Locate the cell with the specified text and output its (X, Y) center coordinate. 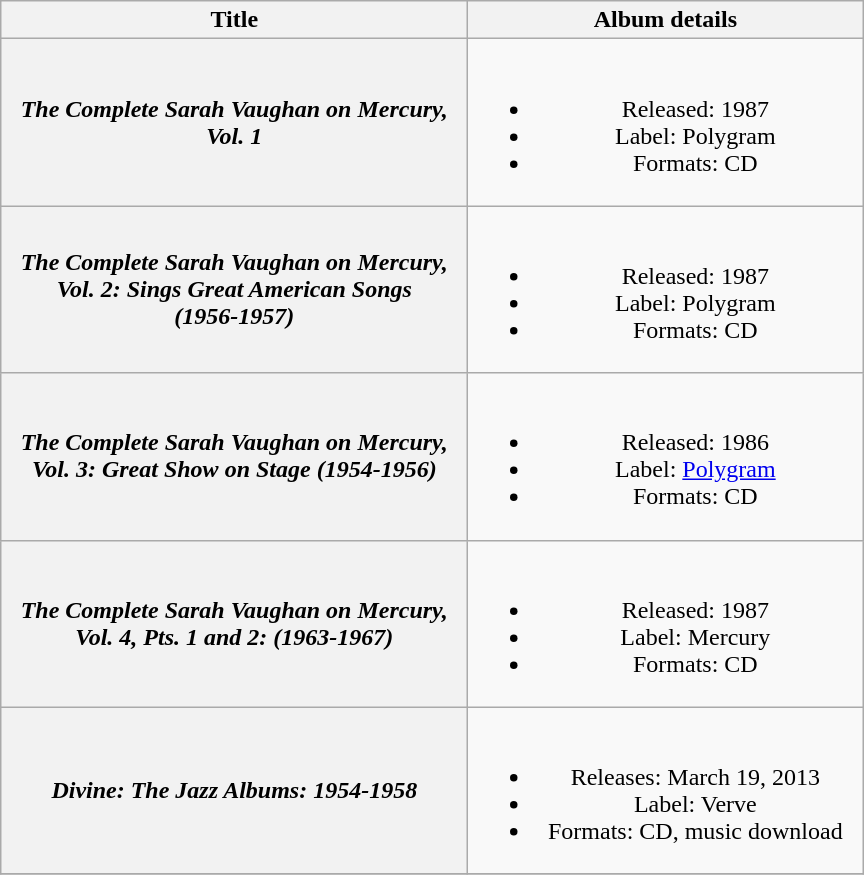
Releases: March 19, 2013Label: VerveFormats: CD, music download (666, 790)
The Complete Sarah Vaughan on Mercury,Vol. 4, Pts. 1 and 2: (1963-1967) (234, 624)
The Complete Sarah Vaughan on Mercury,Vol. 3: Great Show on Stage (1954-1956) (234, 456)
Album details (666, 20)
The Complete Sarah Vaughan on Mercury,Vol. 1 (234, 122)
The Complete Sarah Vaughan on Mercury,Vol. 2: Sings Great American Songs(1956-1957) (234, 290)
Title (234, 20)
Released: 1986Label: PolygramFormats: CD (666, 456)
Divine: The Jazz Albums: 1954-1958 (234, 790)
Released: 1987Label: MercuryFormats: CD (666, 624)
